Return the [X, Y] coordinate for the center point of the cell that contains the specified text.  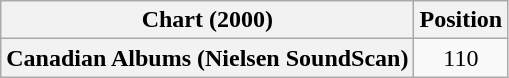
Canadian Albums (Nielsen SoundScan) [208, 58]
Position [461, 20]
Chart (2000) [208, 20]
110 [461, 58]
